Provide the [x, y] coordinate of the cell's center where the given text is located.  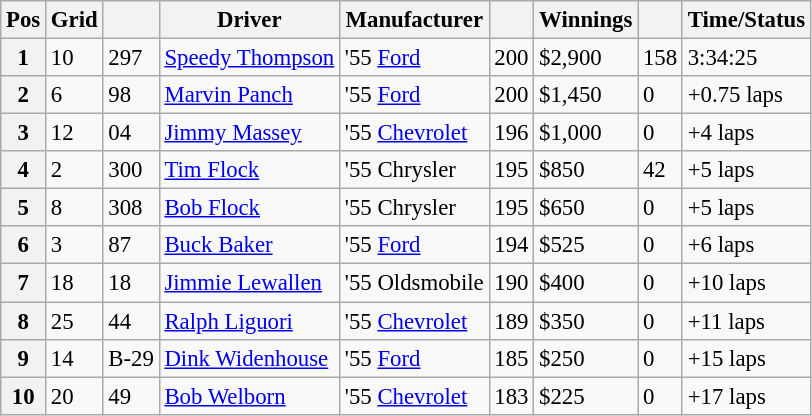
+11 laps [746, 321]
Winnings [586, 20]
B-29 [131, 358]
297 [131, 58]
Driver [249, 20]
183 [512, 396]
Bob Flock [249, 208]
'55 Oldsmobile [414, 283]
190 [512, 283]
$1,000 [586, 133]
+15 laps [746, 358]
3:34:25 [746, 58]
14 [74, 358]
04 [131, 133]
44 [131, 321]
25 [74, 321]
9 [24, 358]
$2,900 [586, 58]
20 [74, 396]
Grid [74, 20]
158 [660, 58]
$250 [586, 358]
$225 [586, 396]
189 [512, 321]
308 [131, 208]
4 [24, 170]
$400 [586, 283]
300 [131, 170]
+17 laps [746, 396]
Buck Baker [249, 245]
7 [24, 283]
Dink Widenhouse [249, 358]
49 [131, 396]
$650 [586, 208]
$350 [586, 321]
$525 [586, 245]
Time/Status [746, 20]
$1,450 [586, 95]
1 [24, 58]
185 [512, 358]
Jimmie Lewallen [249, 283]
194 [512, 245]
+10 laps [746, 283]
5 [24, 208]
$850 [586, 170]
42 [660, 170]
+0.75 laps [746, 95]
196 [512, 133]
Speedy Thompson [249, 58]
Jimmy Massey [249, 133]
12 [74, 133]
Bob Welborn [249, 396]
Manufacturer [414, 20]
+6 laps [746, 245]
98 [131, 95]
Tim Flock [249, 170]
Marvin Panch [249, 95]
87 [131, 245]
Pos [24, 20]
Ralph Liguori [249, 321]
+4 laps [746, 133]
